Locate the cell with the specified text and output its (x, y) center coordinate. 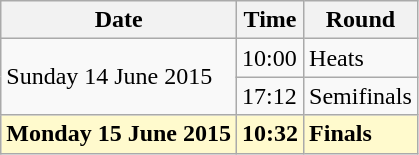
Finals (361, 134)
Sunday 14 June 2015 (119, 77)
Semifinals (361, 96)
Time (270, 20)
10:32 (270, 134)
Monday 15 June 2015 (119, 134)
17:12 (270, 96)
Heats (361, 58)
10:00 (270, 58)
Date (119, 20)
Round (361, 20)
